From the cell containing the given text, extract its center point as [X, Y] coordinate. 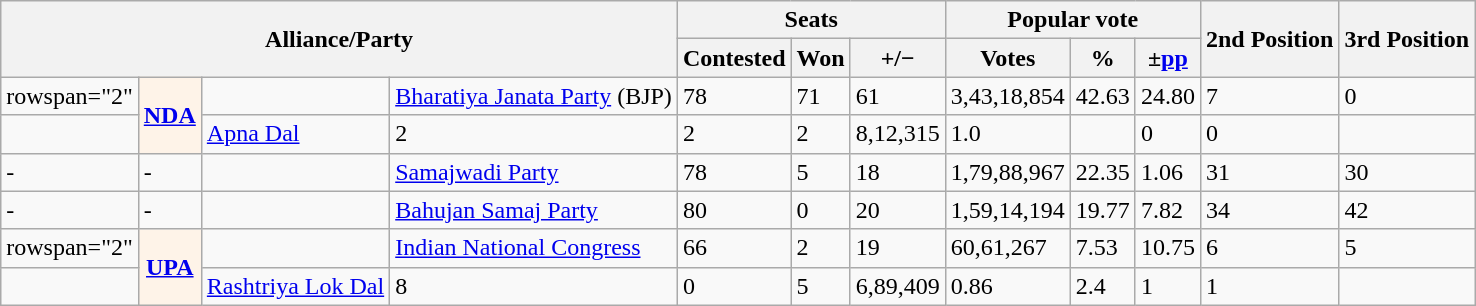
31 [1269, 172]
60,61,267 [1008, 248]
Alliance/Party [340, 39]
8,12,315 [898, 134]
Bahujan Samaj Party [534, 210]
7 [1269, 96]
Bharatiya Janata Party (BJP) [534, 96]
6,89,409 [898, 286]
34 [1269, 210]
Votes [1008, 58]
10.75 [1168, 248]
0.86 [1008, 286]
Indian National Congress [534, 248]
61 [898, 96]
1,59,14,194 [1008, 210]
3,43,18,854 [1008, 96]
Contested [734, 58]
42 [1407, 210]
18 [898, 172]
19.77 [1102, 210]
20 [898, 210]
±pp [1168, 58]
7.82 [1168, 210]
3rd Position [1407, 39]
Popular vote [1072, 20]
6 [1269, 248]
2nd Position [1269, 39]
7.53 [1102, 248]
22.35 [1102, 172]
80 [734, 210]
8 [534, 286]
Seats [811, 20]
1.06 [1168, 172]
Rashtriya Lok Dal [295, 286]
1,79,88,967 [1008, 172]
UPA [170, 267]
2.4 [1102, 286]
42.63 [1102, 96]
NDA [170, 115]
30 [1407, 172]
1.0 [1008, 134]
Samajwadi Party [534, 172]
71 [820, 96]
+/− [898, 58]
24.80 [1168, 96]
Apna Dal [295, 134]
19 [898, 248]
Won [820, 58]
% [1102, 58]
66 [734, 248]
